Pinpoint the cell where the given text exists, returning its [x, y] midpoint coordinate. 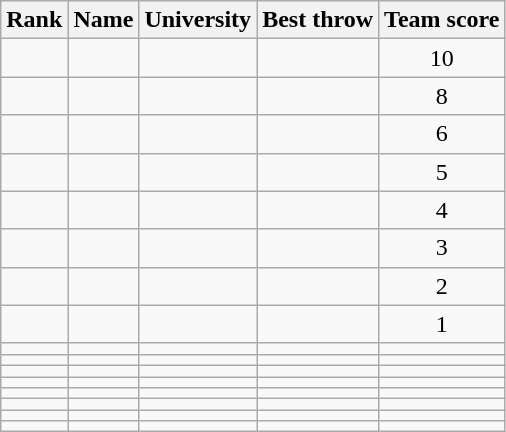
10 [442, 58]
2 [442, 286]
3 [442, 248]
6 [442, 134]
8 [442, 96]
4 [442, 210]
Best throw [318, 20]
Team score [442, 20]
5 [442, 172]
Rank [34, 20]
University [198, 20]
Name [104, 20]
1 [442, 324]
